Pinpoint the cell where the given text exists, returning its (x, y) midpoint coordinate. 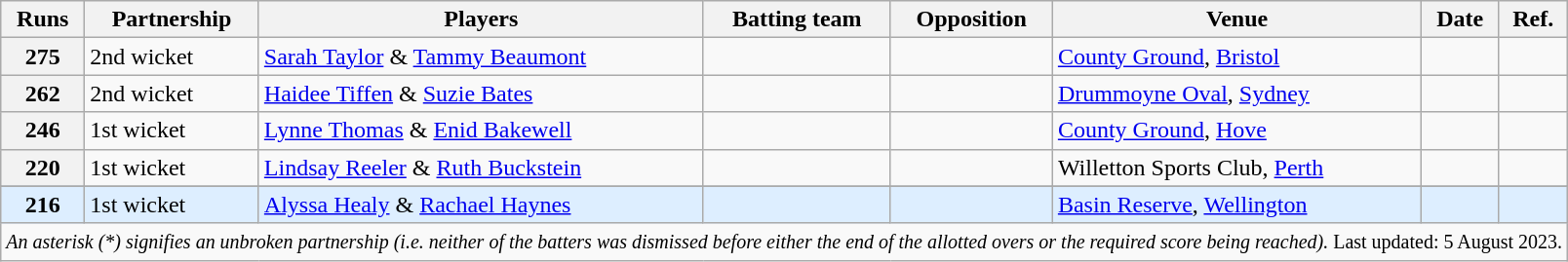
Players (481, 19)
Batting team (797, 19)
County Ground, Hove (1236, 131)
Partnership (172, 19)
220 (43, 168)
Haidee Tiffen & Suzie Bates (481, 94)
246 (43, 131)
262 (43, 94)
Venue (1236, 19)
216 (43, 205)
Willetton Sports Club, Perth (1236, 168)
Runs (43, 19)
Sarah Taylor & Tammy Beaumont (481, 56)
Lindsay Reeler & Ruth Buckstein (481, 168)
Opposition (971, 19)
Lynne Thomas & Enid Bakewell (481, 131)
Alyssa Healy & Rachael Haynes (481, 205)
275 (43, 56)
Date (1461, 19)
Drummoyne Oval, Sydney (1236, 94)
Basin Reserve, Wellington (1236, 205)
County Ground, Bristol (1236, 56)
Ref. (1533, 19)
